Return [X, Y] of the center of cell containing provided text 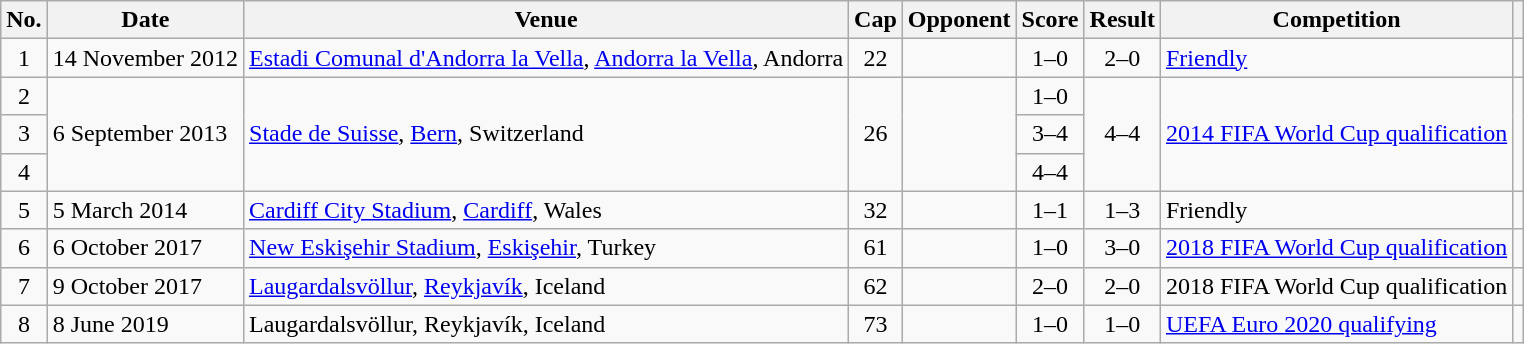
2 [24, 96]
Date [145, 20]
3 [24, 134]
UEFA Euro 2020 qualifying [1336, 324]
Venue [546, 20]
1–3 [1122, 210]
3–0 [1122, 248]
61 [876, 248]
3–4 [1050, 134]
Stade de Suisse, Bern, Switzerland [546, 134]
6 September 2013 [145, 134]
26 [876, 134]
5 March 2014 [145, 210]
62 [876, 286]
8 June 2019 [145, 324]
2014 FIFA World Cup qualification [1336, 134]
32 [876, 210]
New Eskişehir Stadium, Eskişehir, Turkey [546, 248]
Cardiff City Stadium, Cardiff, Wales [546, 210]
Estadi Comunal d'Andorra la Vella, Andorra la Vella, Andorra [546, 58]
Result [1122, 20]
1 [24, 58]
22 [876, 58]
6 October 2017 [145, 248]
Cap [876, 20]
7 [24, 286]
14 November 2012 [145, 58]
8 [24, 324]
Opponent [959, 20]
5 [24, 210]
Competition [1336, 20]
9 October 2017 [145, 286]
4 [24, 172]
No. [24, 20]
6 [24, 248]
Score [1050, 20]
1–1 [1050, 210]
73 [876, 324]
